Pinpoint the cell where the given text exists, returning its [x, y] midpoint coordinate. 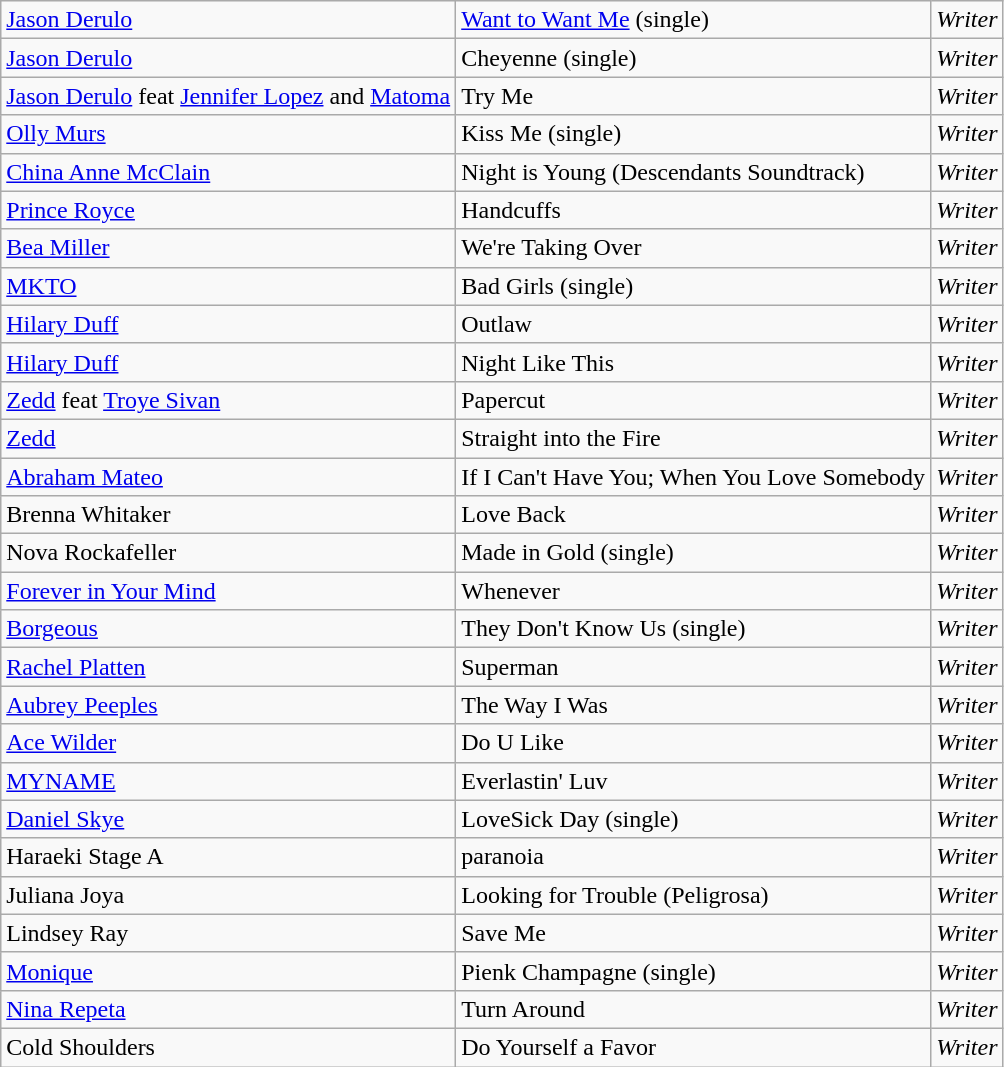
Aubrey Peeples [228, 705]
Do Yourself a Favor [694, 1047]
Brenna Whitaker [228, 515]
Everlastin' Luv [694, 781]
Lindsey Ray [228, 933]
Jason Derulo feat Jennifer Lopez and Matoma [228, 96]
MKTO [228, 286]
MYNAME [228, 781]
Want to Want Me (single) [694, 20]
Cheyenne (single) [694, 58]
Turn Around [694, 1009]
Zedd [228, 438]
Night is Young (Descendants Soundtrack) [694, 172]
Love Back [694, 515]
Forever in Your Mind [228, 591]
Save Me [694, 933]
China Anne McClain [228, 172]
Borgeous [228, 629]
Bea Miller [228, 248]
Straight into the Fire [694, 438]
If I Can't Have You; When You Love Somebody [694, 477]
Night Like This [694, 362]
Haraeki Stage A [228, 857]
Handcuffs [694, 210]
Ace Wilder [228, 743]
Pienk Champagne (single) [694, 971]
Whenever [694, 591]
Rachel Platten [228, 667]
Try Me [694, 96]
Daniel Skye [228, 819]
Superman [694, 667]
Bad Girls (single) [694, 286]
paranoia [694, 857]
Outlaw [694, 324]
Do U Like [694, 743]
The Way I Was [694, 705]
Abraham Mateo [228, 477]
They Don't Know Us (single) [694, 629]
Nina Repeta [228, 1009]
Prince Royce [228, 210]
Monique [228, 971]
Cold Shoulders [228, 1047]
Looking for Trouble (Peligrosa) [694, 895]
Kiss Me (single) [694, 134]
LoveSick Day (single) [694, 819]
We're Taking Over [694, 248]
Nova Rockafeller [228, 553]
Juliana Joya [228, 895]
Zedd feat Troye Sivan [228, 400]
Papercut [694, 400]
Olly Murs [228, 134]
Made in Gold (single) [694, 553]
